Output the (X, Y) coordinate of the center of the cell containing the given text.  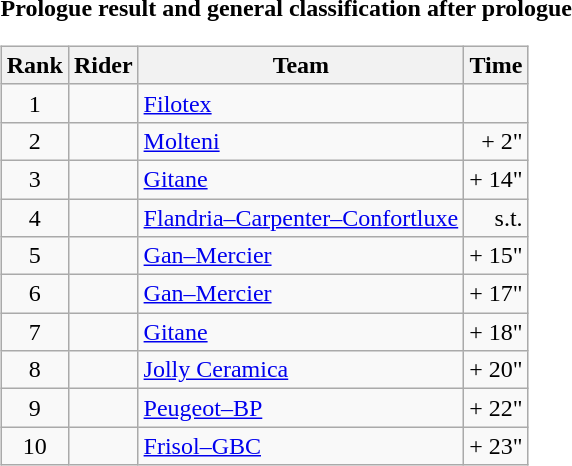
+ 17" (496, 294)
6 (34, 294)
+ 18" (496, 332)
+ 23" (496, 446)
5 (34, 256)
+ 22" (496, 408)
Flandria–Carpenter–Confortluxe (301, 217)
Time (496, 65)
Peugeot–BP (301, 408)
Filotex (301, 103)
1 (34, 103)
Team (301, 65)
s.t. (496, 217)
Jolly Ceramica (301, 370)
9 (34, 408)
3 (34, 179)
+ 2" (496, 141)
Rider (103, 65)
10 (34, 446)
+ 20" (496, 370)
8 (34, 370)
+ 14" (496, 179)
Rank (34, 65)
+ 15" (496, 256)
Frisol–GBC (301, 446)
4 (34, 217)
Molteni (301, 141)
7 (34, 332)
2 (34, 141)
